Scan for the cell matching the given text and deliver its (X, Y) coordinate at center. 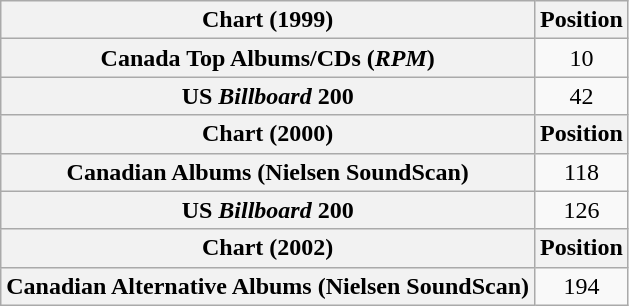
Chart (2000) (268, 134)
Chart (2002) (268, 248)
42 (582, 96)
Chart (1999) (268, 20)
Canadian Albums (Nielsen SoundScan) (268, 172)
118 (582, 172)
10 (582, 58)
Canadian Alternative Albums (Nielsen SoundScan) (268, 286)
194 (582, 286)
126 (582, 210)
Canada Top Albums/CDs (RPM) (268, 58)
